Scan for the cell matching the given text and deliver its (X, Y) coordinate at center. 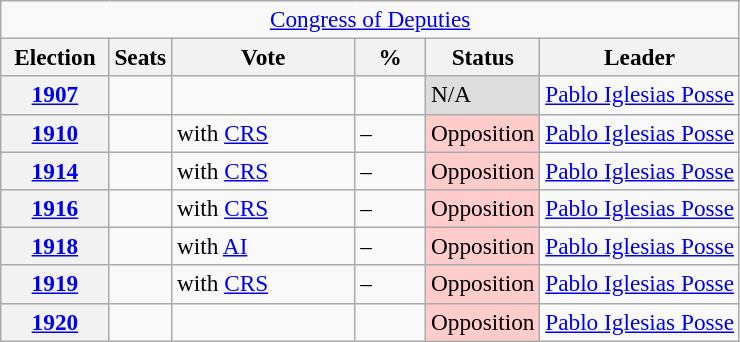
1916 (55, 208)
Seats (140, 57)
1919 (55, 284)
Status (483, 57)
N/A (483, 95)
with AI (264, 246)
1914 (55, 170)
Election (55, 57)
1920 (55, 322)
1918 (55, 246)
1910 (55, 133)
1907 (55, 95)
Vote (264, 57)
% (390, 57)
Leader (640, 57)
Congress of Deputies (370, 19)
